Capture the cell that displays the provided text and extract its (X, Y) central coordinate. 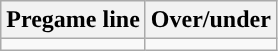
Over/under (210, 20)
Pregame line (74, 20)
